Search for the cell housing the specified text and yield its [X, Y] center coordinate. 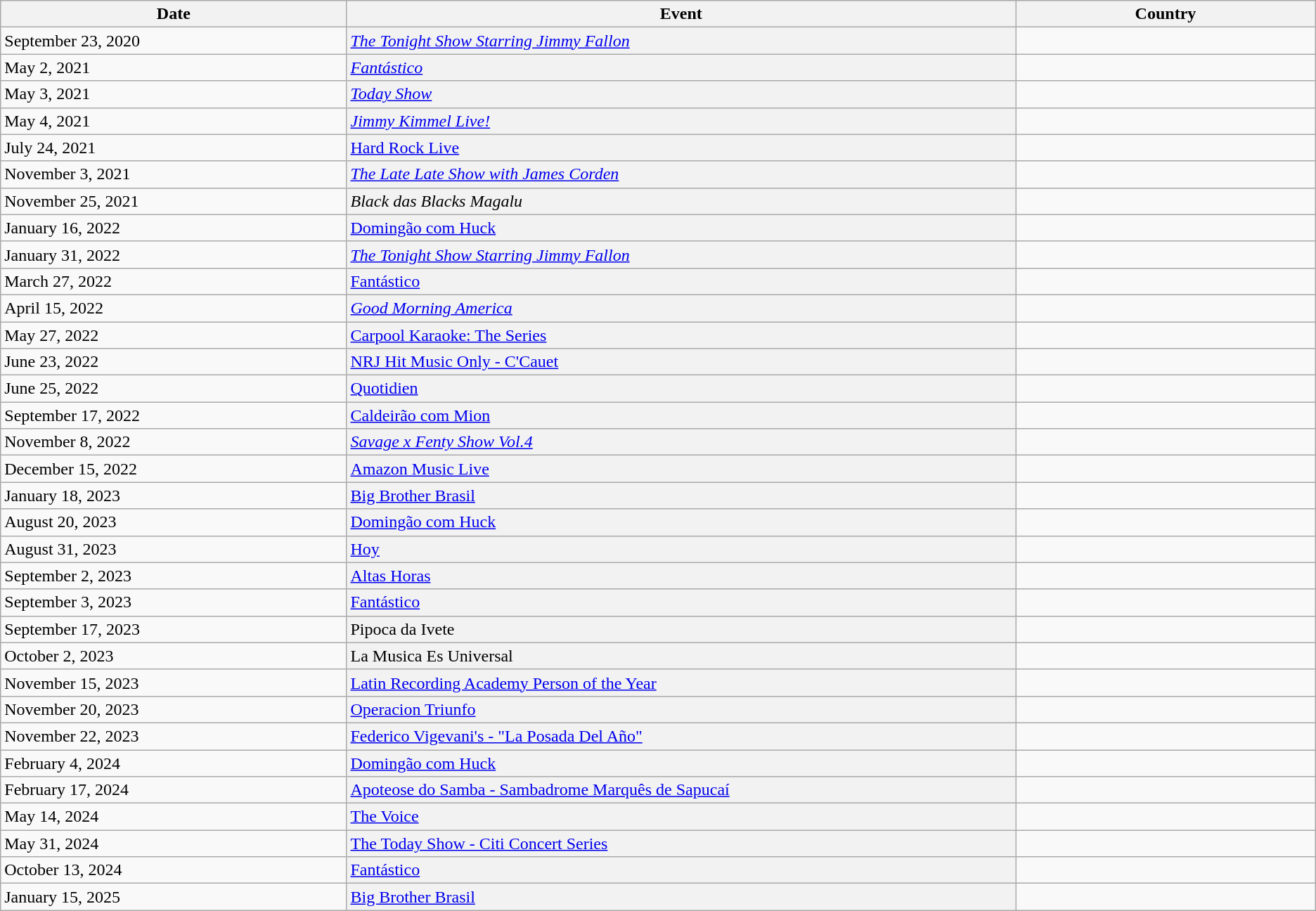
September 2, 2023 [174, 576]
May 27, 2022 [174, 335]
Today Show [681, 94]
July 24, 2021 [174, 148]
Pipoca da Ivete [681, 629]
Federico Vigevani's - "La Posada Del Año" [681, 736]
Black das Blacks Magalu [681, 201]
NRJ Hit Music Only - C'Cauet [681, 362]
November 22, 2023 [174, 736]
June 23, 2022 [174, 362]
Country [1166, 14]
January 15, 2025 [174, 897]
September 23, 2020 [174, 41]
January 31, 2022 [174, 254]
September 3, 2023 [174, 602]
November 8, 2022 [174, 442]
Caldeirão com Mion [681, 415]
March 27, 2022 [174, 281]
Jimmy Kimmel Live! [681, 121]
May 2, 2021 [174, 67]
Event [681, 14]
August 31, 2023 [174, 549]
Savage x Fenty Show Vol.4 [681, 442]
Apoteose do Samba - Sambadrome Marquês de Sapucaí [681, 790]
February 17, 2024 [174, 790]
November 15, 2023 [174, 683]
May 14, 2024 [174, 817]
January 18, 2023 [174, 496]
December 15, 2022 [174, 469]
November 25, 2021 [174, 201]
April 15, 2022 [174, 308]
November 20, 2023 [174, 709]
Good Morning America [681, 308]
La Musica Es Universal [681, 656]
August 20, 2023 [174, 522]
The Today Show - Citi Concert Series [681, 844]
The Late Late Show with James Corden [681, 174]
Altas Horas [681, 576]
Quotidien [681, 389]
May 31, 2024 [174, 844]
January 16, 2022 [174, 228]
June 25, 2022 [174, 389]
Hard Rock Live [681, 148]
October 2, 2023 [174, 656]
Latin Recording Academy Person of the Year [681, 683]
Operacion Triunfo [681, 709]
May 3, 2021 [174, 94]
February 4, 2024 [174, 763]
October 13, 2024 [174, 870]
September 17, 2022 [174, 415]
Hoy [681, 549]
September 17, 2023 [174, 629]
Amazon Music Live [681, 469]
November 3, 2021 [174, 174]
Date [174, 14]
May 4, 2021 [174, 121]
Carpool Karaoke: The Series [681, 335]
The Voice [681, 817]
